Return (x, y) of the center of cell containing provided text 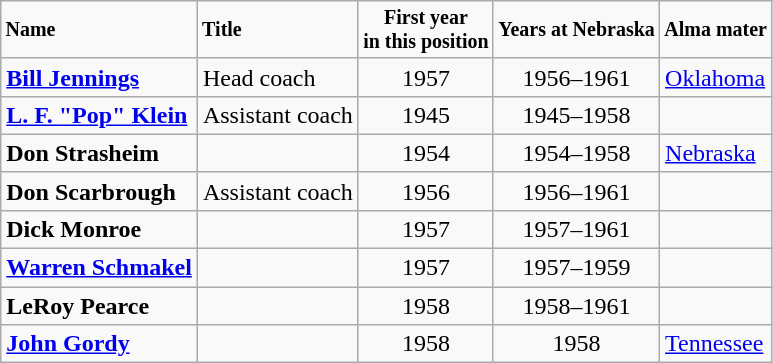
1945 (426, 115)
First yearin this position (426, 30)
Don Scarbrough (100, 191)
1945–1958 (576, 115)
Dick Monroe (100, 229)
1954–1958 (576, 153)
Nebraska (716, 153)
Name (100, 30)
1957–1959 (576, 268)
Years at Nebraska (576, 30)
LeRoy Pearce (100, 306)
Title (278, 30)
Oklahoma (716, 77)
1957–1961 (576, 229)
1954 (426, 153)
Alma mater (716, 30)
John Gordy (100, 344)
1956 (426, 191)
1958–1961 (576, 306)
Warren Schmakel (100, 268)
Tennessee (716, 344)
Bill Jennings (100, 77)
L. F. "Pop" Klein (100, 115)
Head coach (278, 77)
Don Strasheim (100, 153)
